Detect which cell encompasses the target text, then output its (X, Y) center coordinate. 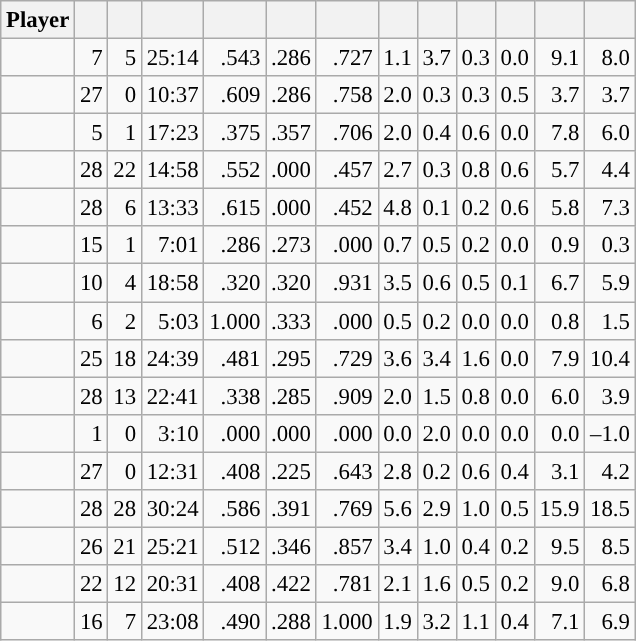
Player (38, 20)
.909 (347, 396)
.769 (347, 509)
18.5 (610, 509)
13 (124, 396)
0.7 (398, 245)
.727 (347, 58)
7.3 (610, 208)
0.9 (559, 245)
.758 (347, 95)
.338 (235, 396)
26 (92, 546)
10 (92, 283)
5.9 (610, 283)
23:08 (172, 621)
7.9 (559, 358)
21 (124, 546)
12:31 (172, 471)
30:24 (172, 509)
9.0 (559, 584)
.512 (235, 546)
.609 (235, 95)
5.7 (559, 170)
.422 (291, 584)
.452 (347, 208)
.333 (291, 321)
.543 (235, 58)
.375 (235, 133)
6.9 (610, 621)
6.7 (559, 283)
3.5 (398, 283)
2 (124, 321)
.481 (235, 358)
–1.0 (610, 433)
.285 (291, 396)
1.9 (398, 621)
15 (92, 245)
13:33 (172, 208)
4.8 (398, 208)
2.1 (398, 584)
.857 (347, 546)
3.2 (436, 621)
.643 (347, 471)
9.1 (559, 58)
.706 (347, 133)
6.8 (610, 584)
5.8 (559, 208)
3.6 (398, 358)
5.6 (398, 509)
2.8 (398, 471)
2.7 (398, 170)
3.9 (610, 396)
8.0 (610, 58)
10:37 (172, 95)
17:23 (172, 133)
25 (92, 358)
.552 (235, 170)
.357 (291, 133)
.391 (291, 509)
.586 (235, 509)
.931 (347, 283)
15.9 (559, 509)
18:58 (172, 283)
2.9 (436, 509)
8.5 (610, 546)
16 (92, 621)
.729 (347, 358)
.295 (291, 358)
.288 (291, 621)
18 (124, 358)
7.8 (559, 133)
3.1 (559, 471)
4.4 (610, 170)
10.4 (610, 358)
7.1 (559, 621)
9.5 (559, 546)
.781 (347, 584)
25:21 (172, 546)
25:14 (172, 58)
12 (124, 584)
24:39 (172, 358)
20:31 (172, 584)
4 (124, 283)
5:03 (172, 321)
.225 (291, 471)
4.2 (610, 471)
7:01 (172, 245)
.457 (347, 170)
.273 (291, 245)
.490 (235, 621)
14:58 (172, 170)
.615 (235, 208)
3:10 (172, 433)
.346 (291, 546)
22:41 (172, 396)
